Determine the (x, y) coordinate at the center of the cell enclosing the given text.  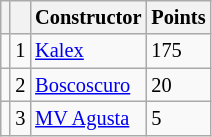
Constructor (88, 17)
Kalex (88, 51)
Points (178, 17)
3 (20, 118)
20 (178, 85)
MV Agusta (88, 118)
175 (178, 51)
2 (20, 85)
1 (20, 51)
Boscoscuro (88, 85)
5 (178, 118)
